Identify which cell holds the provided text, then report its [x, y] central coordinate. 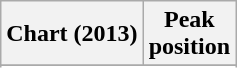
Chart (2013) [72, 34]
Peakposition [189, 34]
